Extract the [X, Y] coordinate from the center of the cell holding the provided text.  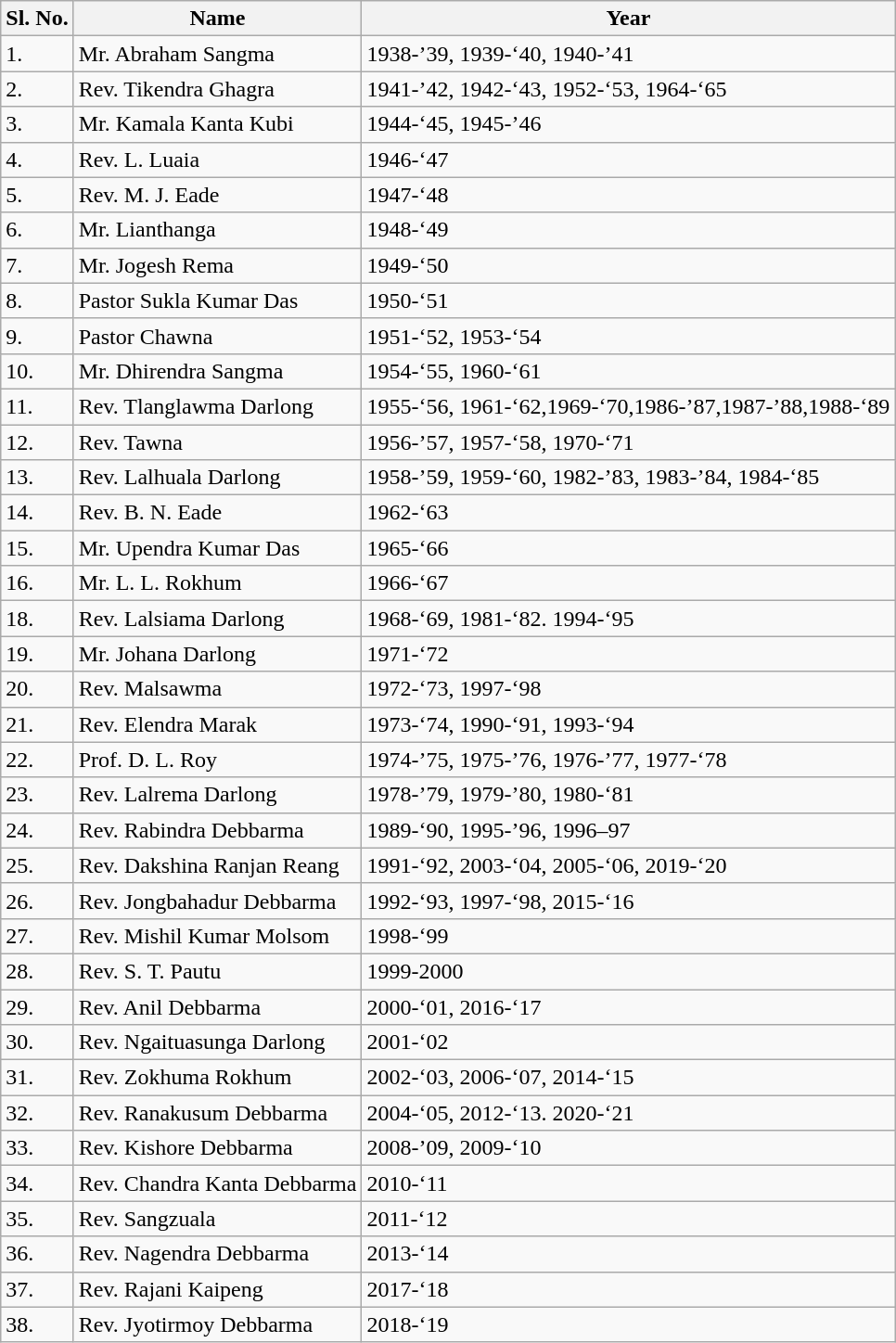
Rev. Tawna [217, 442]
Rev. Malsawma [217, 689]
1. [37, 54]
16. [37, 583]
8. [37, 301]
1950-‘51 [629, 301]
36. [37, 1254]
Rev. Rabindra Debbarma [217, 830]
Rev. Tikendra Ghagra [217, 89]
Rev. Ngaituasunga Darlong [217, 1042]
30. [37, 1042]
13. [37, 478]
25. [37, 865]
Mr. Dhirendra Sangma [217, 371]
Sl. No. [37, 19]
4. [37, 160]
Mr. Kamala Kanta Kubi [217, 124]
15. [37, 548]
34. [37, 1183]
9. [37, 336]
Mr. Jogesh Rema [217, 265]
1999-2000 [629, 971]
1974-’75, 1975-’76, 1976-’77, 1977-‘78 [629, 760]
14. [37, 513]
20. [37, 689]
2018-‘19 [629, 1324]
31. [37, 1078]
38. [37, 1324]
28. [37, 971]
1972-‘73, 1997-‘98 [629, 689]
24. [37, 830]
Rev. M. J. Eade [217, 195]
Rev. Rajani Kaipeng [217, 1289]
32. [37, 1113]
27. [37, 936]
1989-‘90, 1995-’96, 1996–97 [629, 830]
Mr. Upendra Kumar Das [217, 548]
Rev. Sangzuala [217, 1219]
Pastor Sukla Kumar Das [217, 301]
33. [37, 1148]
1955-‘56, 1961-‘62,1969-‘70,1986-’87,1987-’88,1988-‘89 [629, 406]
Prof. D. L. Roy [217, 760]
1944-‘45, 1945-’46 [629, 124]
Mr. Johana Darlong [217, 654]
1998-‘99 [629, 936]
35. [37, 1219]
1951-‘52, 1953-‘54 [629, 336]
3. [37, 124]
1971-‘72 [629, 654]
Rev. Zokhuma Rokhum [217, 1078]
Name [217, 19]
Rev. Jyotirmoy Debbarma [217, 1324]
2011-‘12 [629, 1219]
1973-‘74, 1990-‘91, 1993-‘94 [629, 724]
6. [37, 230]
21. [37, 724]
Year [629, 19]
1938-’39, 1939-‘40, 1940-’41 [629, 54]
1978-’79, 1979-’80, 1980-‘81 [629, 795]
1954-‘55, 1960-‘61 [629, 371]
1968-‘69, 1981-‘82. 1994-‘95 [629, 619]
1948-‘49 [629, 230]
1966-‘67 [629, 583]
1962-‘63 [629, 513]
Pastor Chawna [217, 336]
7. [37, 265]
37. [37, 1289]
1941-’42, 1942-‘43, 1952-‘53, 1964-‘65 [629, 89]
Rev. Lalsiama Darlong [217, 619]
2000-‘01, 2016-‘17 [629, 1006]
1991-‘92, 2003-‘04, 2005-‘06, 2019-‘20 [629, 865]
Mr. L. L. Rokhum [217, 583]
Rev. Elendra Marak [217, 724]
Rev. Chandra Kanta Debbarma [217, 1183]
2010-‘11 [629, 1183]
Rev. L. Luaia [217, 160]
22. [37, 760]
Rev. Mishil Kumar Molsom [217, 936]
2013-‘14 [629, 1254]
2017-‘18 [629, 1289]
Rev. Ranakusum Debbarma [217, 1113]
1965-‘66 [629, 548]
19. [37, 654]
Mr. Lianthanga [217, 230]
26. [37, 901]
1992-‘93, 1997-‘98, 2015-‘16 [629, 901]
Rev. Tlanglawma Darlong [217, 406]
Rev. Anil Debbarma [217, 1006]
5. [37, 195]
1946-‘47 [629, 160]
2002-‘03, 2006-‘07, 2014-‘15 [629, 1078]
1947-‘48 [629, 195]
23. [37, 795]
Rev. Lalhuala Darlong [217, 478]
Rev. B. N. Eade [217, 513]
12. [37, 442]
Mr. Abraham Sangma [217, 54]
1949-‘50 [629, 265]
18. [37, 619]
2001-‘02 [629, 1042]
29. [37, 1006]
Rev. Jongbahadur Debbarma [217, 901]
Rev. Dakshina Ranjan Reang [217, 865]
2004-‘05, 2012-‘13. 2020-‘21 [629, 1113]
11. [37, 406]
1956-’57, 1957-‘58, 1970-‘71 [629, 442]
Rev. Lalrema Darlong [217, 795]
Rev. Nagendra Debbarma [217, 1254]
10. [37, 371]
1958-’59, 1959-‘60, 1982-’83, 1983-’84, 1984-‘85 [629, 478]
Rev. Kishore Debbarma [217, 1148]
2008-’09, 2009-‘10 [629, 1148]
2. [37, 89]
Rev. S. T. Pautu [217, 971]
